Identify which cell holds the provided text, then report its [X, Y] central coordinate. 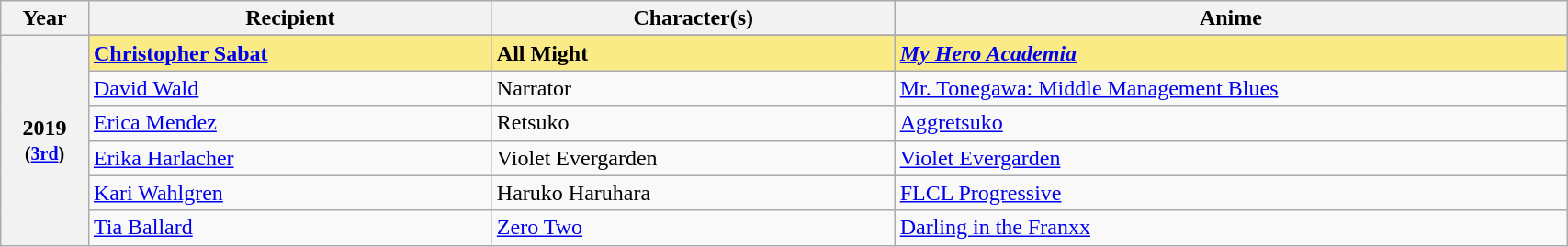
Kari Wahlgren [290, 193]
FLCL Progressive [1231, 193]
Narrator [693, 88]
All Might [693, 53]
Recipient [290, 18]
Year [45, 18]
Aggretsuko [1231, 123]
Darling in the Franxx [1231, 228]
Christopher Sabat [290, 53]
David Wald [290, 88]
Anime [1231, 18]
Zero Two [693, 228]
2019 (3rd) [45, 140]
Mr. Tonegawa: Middle Management Blues [1231, 88]
Haruko Haruhara [693, 193]
Character(s) [693, 18]
Retsuko [693, 123]
Erika Harlacher [290, 158]
Tia Ballard [290, 228]
Erica Mendez [290, 123]
My Hero Academia [1231, 53]
